Search for the cell housing the specified text and yield its [x, y] center coordinate. 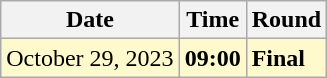
09:00 [212, 58]
Round [286, 20]
Time [212, 20]
Date [90, 20]
October 29, 2023 [90, 58]
Final [286, 58]
